Determine the (x, y) coordinate at the center of the cell enclosing the given text.  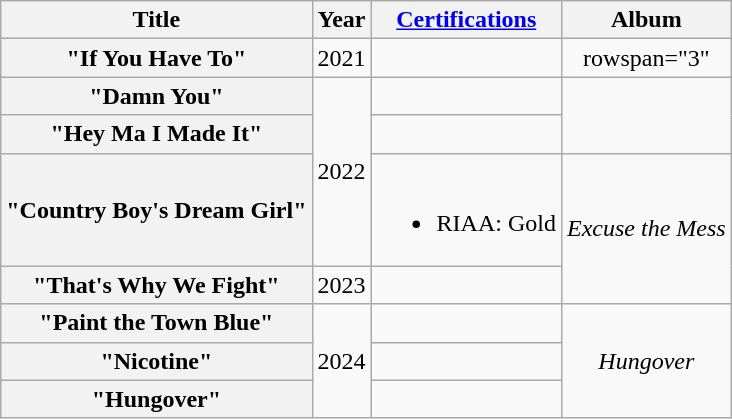
Year (342, 20)
"Damn You" (156, 96)
Hungover (646, 361)
Title (156, 20)
2022 (342, 172)
Album (646, 20)
Excuse the Mess (646, 228)
Certifications (466, 20)
rowspan="3" (646, 58)
RIAA: Gold (466, 210)
2024 (342, 361)
"Nicotine" (156, 361)
"If You Have To" (156, 58)
2023 (342, 285)
"Hungover" (156, 399)
"Paint the Town Blue" (156, 323)
"Hey Ma I Made It" (156, 134)
"Country Boy's Dream Girl" (156, 210)
"That's Why We Fight" (156, 285)
2021 (342, 58)
